Search for the cell housing the specified text and yield its (x, y) center coordinate. 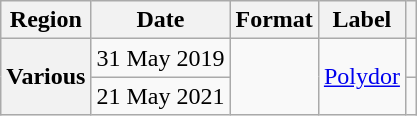
31 May 2019 (160, 58)
Region (46, 20)
Polydor (362, 77)
Date (160, 20)
Various (46, 77)
Label (362, 20)
Format (274, 20)
21 May 2021 (160, 96)
